Output the (X, Y) coordinate of the center of the cell containing the given text.  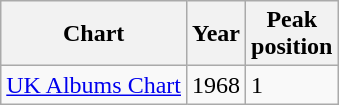
1 (292, 85)
1968 (216, 85)
Chart (94, 34)
UK Albums Chart (94, 85)
Year (216, 34)
Peakposition (292, 34)
